Locate the cell with the specified text and output its [X, Y] center coordinate. 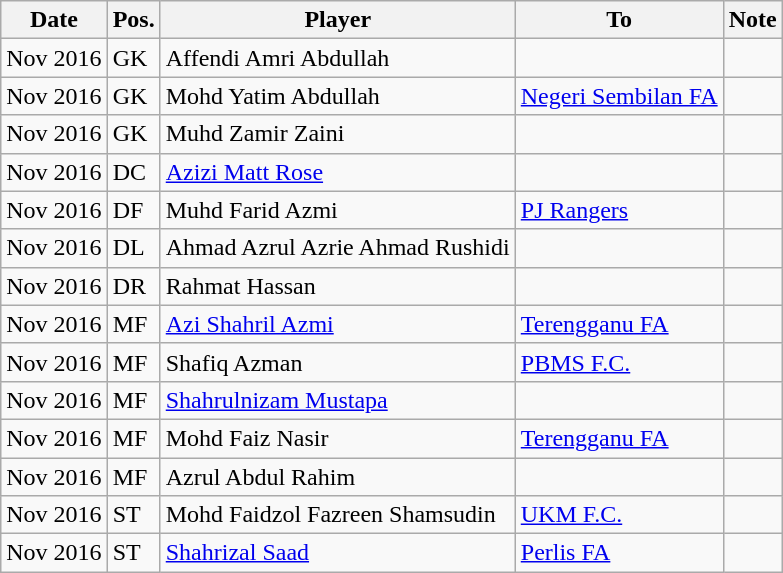
Shahrizal Saad [338, 553]
Note [752, 20]
To [619, 20]
UKM F.C. [619, 515]
DC [134, 172]
Azi Shahril Azmi [338, 324]
Pos. [134, 20]
Shahrulnizam Mustapa [338, 400]
Rahmat Hassan [338, 286]
Negeri Sembilan FA [619, 96]
Azrul Abdul Rahim [338, 477]
DR [134, 286]
DL [134, 248]
DF [134, 210]
Perlis FA [619, 553]
Date [54, 20]
Mohd Faidzol Fazreen Shamsudin [338, 515]
Muhd Farid Azmi [338, 210]
Shafiq Azman [338, 362]
Player [338, 20]
Azizi Matt Rose [338, 172]
Muhd Zamir Zaini [338, 134]
Mohd Yatim Abdullah [338, 96]
PBMS F.C. [619, 362]
Affendi Amri Abdullah [338, 58]
Mohd Faiz Nasir [338, 438]
PJ Rangers [619, 210]
Ahmad Azrul Azrie Ahmad Rushidi [338, 248]
